From the cell containing the given text, extract its center point as [X, Y] coordinate. 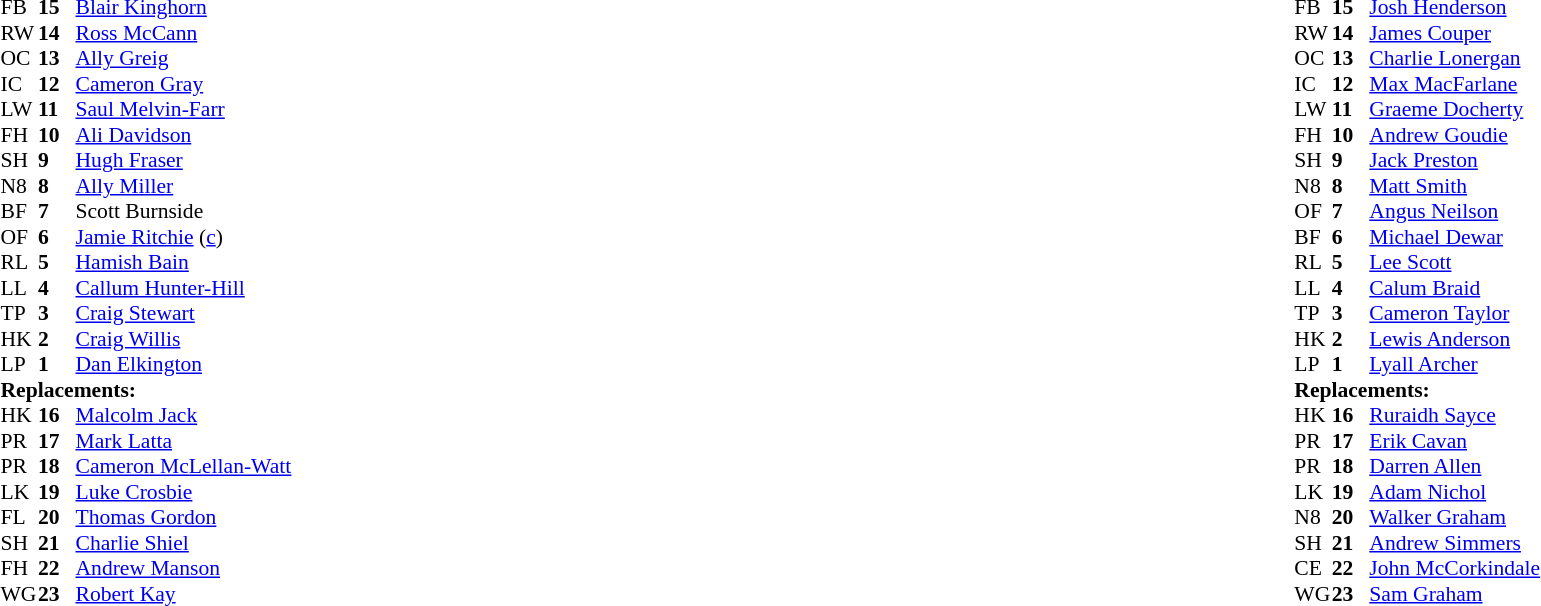
Ross McCann [184, 33]
Cameron Taylor [1454, 313]
FL [19, 517]
Darren Allen [1454, 467]
Thomas Gordon [184, 517]
Scott Burnside [184, 211]
Callum Hunter-Hill [184, 288]
Saul Melvin-Farr [184, 109]
Craig Stewart [184, 313]
Angus Neilson [1454, 211]
Hugh Fraser [184, 161]
Cameron McLellan-Watt [184, 467]
Ali Davidson [184, 135]
CE [1313, 569]
John McCorkindale [1454, 569]
Lee Scott [1454, 263]
Jamie Ritchie (c) [184, 237]
Walker Graham [1454, 517]
Andrew Simmers [1454, 543]
Max MacFarlane [1454, 84]
Charlie Lonergan [1454, 59]
Ally Miller [184, 186]
Malcolm Jack [184, 415]
Ruraidh Sayce [1454, 415]
Michael Dewar [1454, 237]
Cameron Gray [184, 84]
Calum Braid [1454, 288]
Andrew Goudie [1454, 135]
Mark Latta [184, 441]
Charlie Shiel [184, 543]
Lyall Archer [1454, 365]
Luke Crosbie [184, 492]
Dan Elkington [184, 365]
Graeme Docherty [1454, 109]
Ally Greig [184, 59]
Jack Preston [1454, 161]
Adam Nichol [1454, 492]
Erik Cavan [1454, 441]
Andrew Manson [184, 569]
Hamish Bain [184, 263]
James Couper [1454, 33]
Matt Smith [1454, 186]
Craig Willis [184, 339]
Lewis Anderson [1454, 339]
